From the cell containing the given text, extract its center point as [X, Y] coordinate. 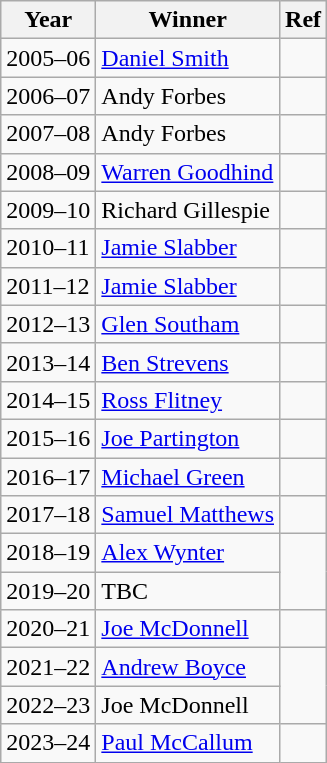
Samuel Matthews [188, 515]
Joe Partington [188, 438]
2005–06 [48, 58]
Richard Gillespie [188, 210]
2019–20 [48, 591]
Daniel Smith [188, 58]
2014–15 [48, 400]
Paul McCallum [188, 743]
2016–17 [48, 477]
2006–07 [48, 96]
TBC [188, 591]
2009–10 [48, 210]
2020–21 [48, 629]
Andrew Boyce [188, 667]
2021–22 [48, 667]
Ref [304, 20]
2015–16 [48, 438]
2017–18 [48, 515]
Year [48, 20]
Winner [188, 20]
2013–14 [48, 362]
2022–23 [48, 705]
Alex Wynter [188, 553]
2012–13 [48, 324]
Ben Strevens [188, 362]
Glen Southam [188, 324]
Michael Green [188, 477]
Ross Flitney [188, 400]
Warren Goodhind [188, 172]
2007–08 [48, 134]
2008–09 [48, 172]
2010–11 [48, 248]
2011–12 [48, 286]
2023–24 [48, 743]
2018–19 [48, 553]
